Find where the given text appears and provide that cell's center as [x, y] coordinate. 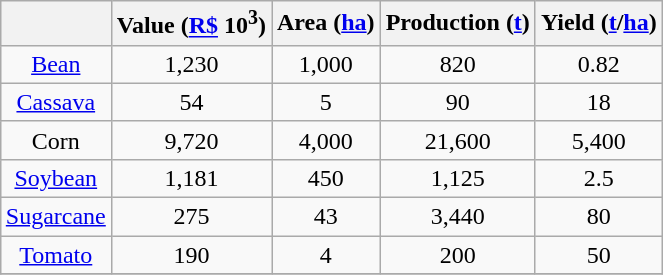
5 [326, 102]
5,400 [598, 140]
Yield (t/ha) [598, 24]
820 [458, 64]
1,000 [326, 64]
21,600 [458, 140]
4,000 [326, 140]
3,440 [458, 217]
190 [191, 255]
2.5 [598, 178]
80 [598, 217]
1,181 [191, 178]
43 [326, 217]
200 [458, 255]
Cassava [56, 102]
90 [458, 102]
Tomato [56, 255]
18 [598, 102]
50 [598, 255]
275 [191, 217]
Value (R$ 103) [191, 24]
Area (ha) [326, 24]
Production (t) [458, 24]
1,125 [458, 178]
1,230 [191, 64]
450 [326, 178]
54 [191, 102]
4 [326, 255]
9,720 [191, 140]
Sugarcane [56, 217]
0.82 [598, 64]
Soybean [56, 178]
Bean [56, 64]
Corn [56, 140]
